Find where the given text appears and provide that cell's center as (x, y) coordinate. 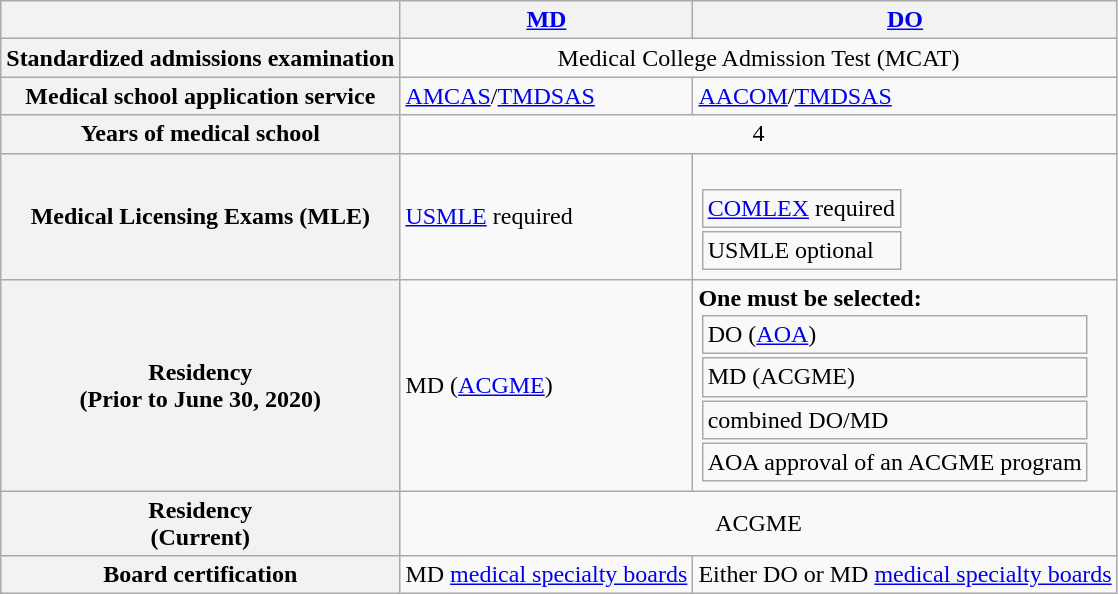
Years of medical school (200, 134)
Medical College Admission Test (MCAT) (758, 58)
USMLE required (546, 216)
AMCAS/TMDSAS (546, 96)
MD (546, 20)
ACGME (758, 522)
USMLE optional (801, 251)
combined DO/MD (894, 420)
COMLEX required (801, 209)
Either DO or MD medical specialty boards (905, 575)
Board certification (200, 575)
Medical school application service (200, 96)
One must be selected: DO (AOA) MD (ACGME) combined DO/MD AOA approval of an ACGME program (905, 384)
4 (758, 134)
DO (AOA) (894, 335)
DO (905, 20)
Standardized admissions examination (200, 58)
COMLEX required USMLE optional (905, 216)
AACOM/TMDSAS (905, 96)
Medical Licensing Exams (MLE) (200, 216)
MD medical specialty boards (546, 575)
Residency(Prior to June 30, 2020) (200, 384)
Residency(Current) (200, 522)
AOA approval of an ACGME program (894, 462)
